Provide the (x, y) coordinate of the cell's center where the given text is located.  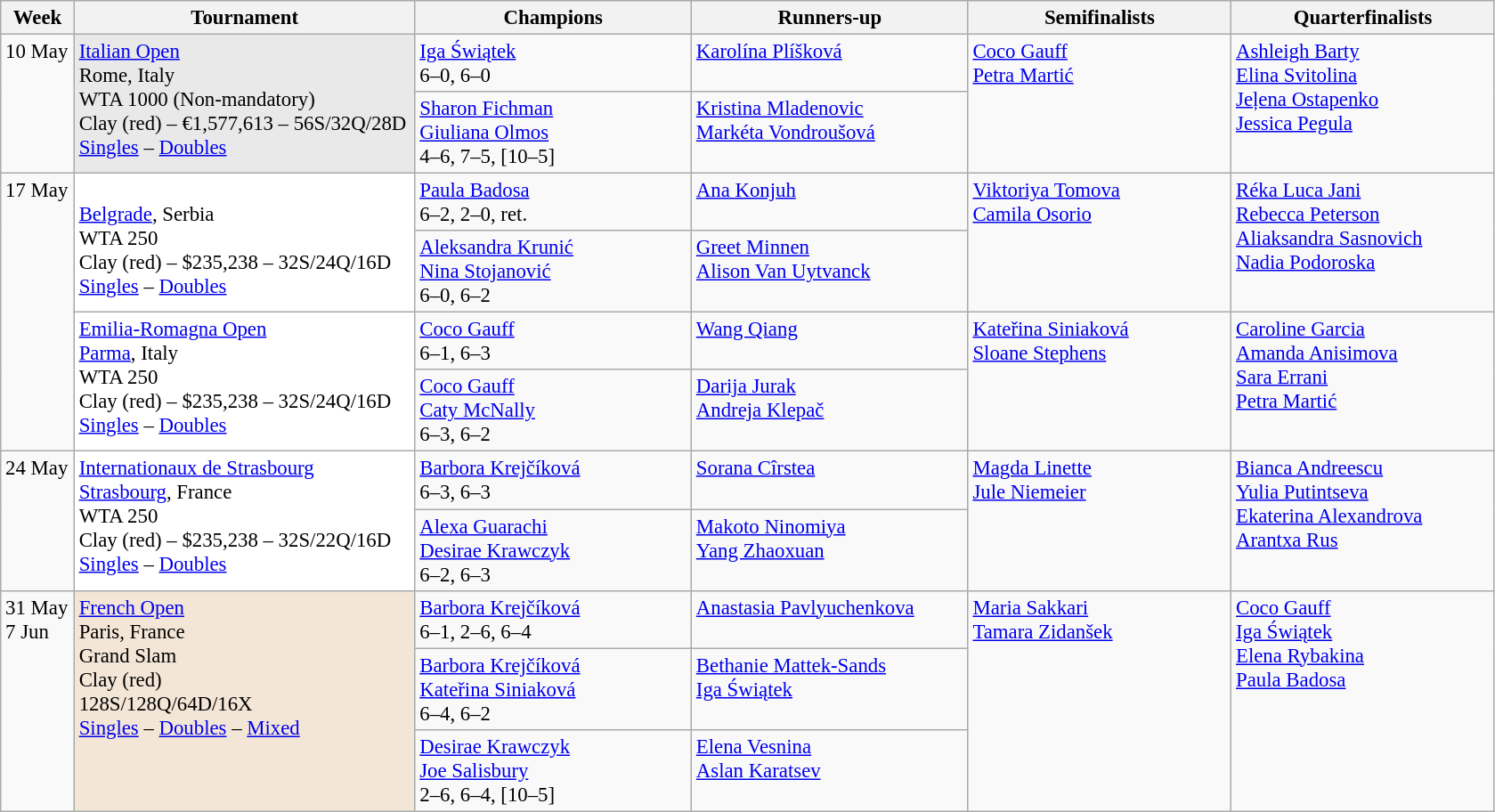
Semifinalists (1100, 18)
Ashleigh Barty Elina Svitolina Jeļena Ostapenko Jessica Pegula (1363, 104)
Sorana Cîrstea (830, 481)
Caroline Garcia Amanda Anisimova Sara Errani Petra Martić (1363, 382)
Paula Badosa 6–2, 2–0, ret. (554, 203)
Coco Gauff Petra Martić (1100, 104)
Karolína Plíšková (830, 64)
Barbora Krejčíková Kateřina Siniaková 6–4, 6–2 (554, 689)
French Open Paris, FranceGrand SlamClay (red)128S/128Q/64D/16XSingles – Doubles – Mixed (244, 701)
Anastasia Pavlyuchenkova (830, 620)
Quarterfinalists (1363, 18)
Belgrade, SerbiaWTA 250Clay (red) – $235,238 – 32S/24Q/16D Singles – Doubles (244, 243)
Maria Sakkari Tamara Zidanšek (1100, 701)
Runners-up (830, 18)
24 May (37, 521)
Emilia-Romagna Open Parma, ItalyWTA 250Clay (red) – $235,238 – 32S/24Q/16D Singles – Doubles (244, 382)
Italian Open Rome, ItalyWTA 1000 (Non-mandatory)Clay (red) – €1,577,613 – 56S/32Q/28D Singles – Doubles (244, 104)
Réka Luca Jani Rebecca Peterson Aliaksandra Sasnovich Nadia Podoroska (1363, 243)
Ana Konjuh (830, 203)
Kateřina Siniaková Sloane Stephens (1100, 382)
31 May7 Jun (37, 701)
Week (37, 18)
Viktoriya Tomova Camila Osorio (1100, 243)
Alexa Guarachi Desirae Krawczyk 6–2, 6–3 (554, 550)
Elena Vesnina Aslan Karatsev (830, 770)
Coco Gauff 6–1, 6–3 (554, 342)
Sharon Fichman Giuliana Olmos 4–6, 7–5, [10–5] (554, 133)
Aleksandra Krunić Nina Stojanović 6–0, 6–2 (554, 272)
Bethanie Mattek-Sands Iga Świątek (830, 689)
10 May (37, 104)
Barbora Krejčíková 6–1, 2–6, 6–4 (554, 620)
Champions (554, 18)
Magda Linette Jule Niemeier (1100, 521)
Kristina Mladenovic Markéta Vondroušová (830, 133)
Iga Świątek 6–0, 6–0 (554, 64)
Makoto Ninomiya Yang Zhaoxuan (830, 550)
Wang Qiang (830, 342)
Internationaux de Strasbourg Strasbourg, FranceWTA 250Clay (red) – $235,238 – 32S/22Q/16D Singles – Doubles (244, 521)
Barbora Krejčíková 6–3, 6–3 (554, 481)
Greet Minnen Alison Van Uytvanck (830, 272)
Coco Gauff Iga Świątek Elena Rybakina Paula Badosa (1363, 701)
Darija Jurak Andreja Klepač (830, 411)
Bianca Andreescu Yulia Putintseva Ekaterina Alexandrova Arantxa Rus (1363, 521)
17 May (37, 313)
Tournament (244, 18)
Desirae Krawczyk Joe Salisbury 2–6, 6–4, [10–5] (554, 770)
Coco Gauff Caty McNally 6–3, 6–2 (554, 411)
